Determine the (X, Y) coordinate at the center of the cell enclosing the given text.  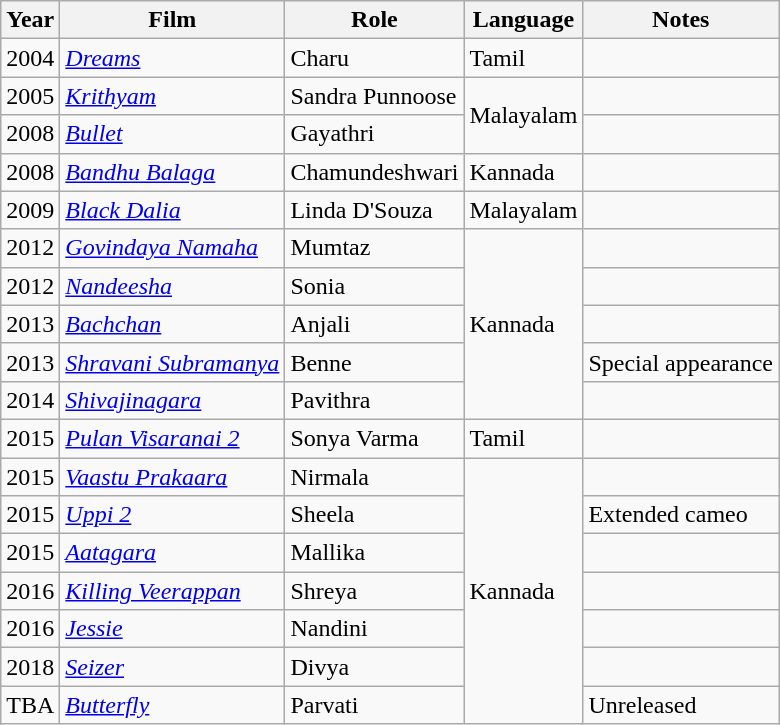
Krithyam (172, 96)
2018 (30, 667)
Unreleased (681, 705)
Killing Veerappan (172, 591)
Role (374, 20)
Language (524, 20)
Pavithra (374, 400)
Shravani Subramanya (172, 362)
2014 (30, 400)
Divya (374, 667)
Special appearance (681, 362)
Bachchan (172, 324)
Parvati (374, 705)
Pulan Visaranai 2 (172, 438)
Sonia (374, 286)
Jessie (172, 629)
Gayathri (374, 134)
Nandeesha (172, 286)
Mallika (374, 553)
Year (30, 20)
Film (172, 20)
Extended cameo (681, 515)
Bandhu Balaga (172, 172)
Nirmala (374, 477)
2009 (30, 210)
Sonya Varma (374, 438)
Benne (374, 362)
Seizer (172, 667)
Uppi 2 (172, 515)
Dreams (172, 58)
Sheela (374, 515)
Charu (374, 58)
Anjali (374, 324)
Shivajinagara (172, 400)
Notes (681, 20)
TBA (30, 705)
Vaastu Prakaara (172, 477)
Black Dalia (172, 210)
Butterfly (172, 705)
Nandini (374, 629)
Bullet (172, 134)
Govindaya Namaha (172, 248)
Linda D'Souza (374, 210)
Shreya (374, 591)
Aatagara (172, 553)
2005 (30, 96)
Chamundeshwari (374, 172)
2004 (30, 58)
Mumtaz (374, 248)
Sandra Punnoose (374, 96)
